Scan for the cell matching the given text and deliver its (x, y) coordinate at center. 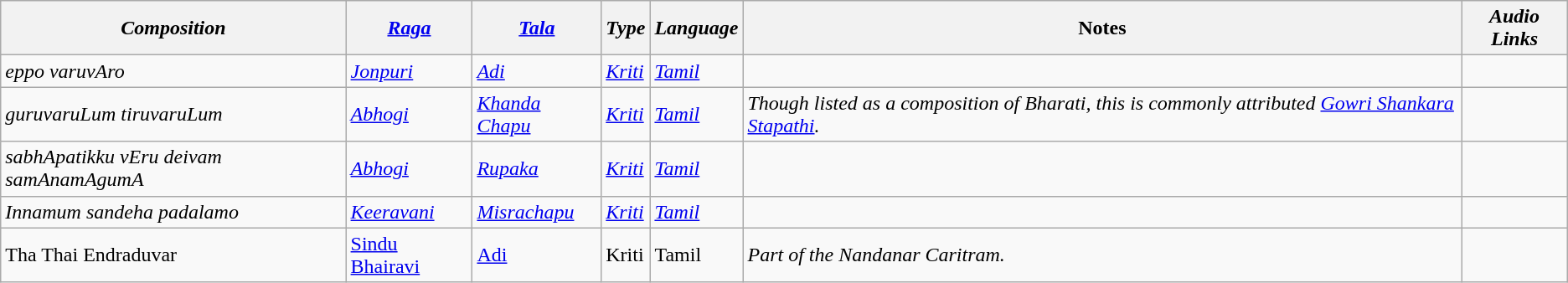
Misrachapu (537, 212)
Rupaka (537, 169)
Sindu Bhairavi (409, 255)
Tha Thai Endraduvar (173, 255)
eppo varuvAro (173, 71)
Innamum sandeha padalamo (173, 212)
Keeravani (409, 212)
Composition (173, 28)
Jonpuri (409, 71)
guruvaruLum tiruvaruLum (173, 114)
Audio Links (1514, 28)
Language (697, 28)
sabhApatikku vEru deivam samAnamAgumA (173, 169)
Type (626, 28)
Notes (1102, 28)
Though listed as a composition of Bharati, this is commonly attributed Gowri Shankara Stapathi. (1102, 114)
Tala (537, 28)
Khanda Chapu (537, 114)
Part of the Nandanar Caritram. (1102, 255)
Raga (409, 28)
